Find where the given text appears and provide that cell's center as (X, Y) coordinate. 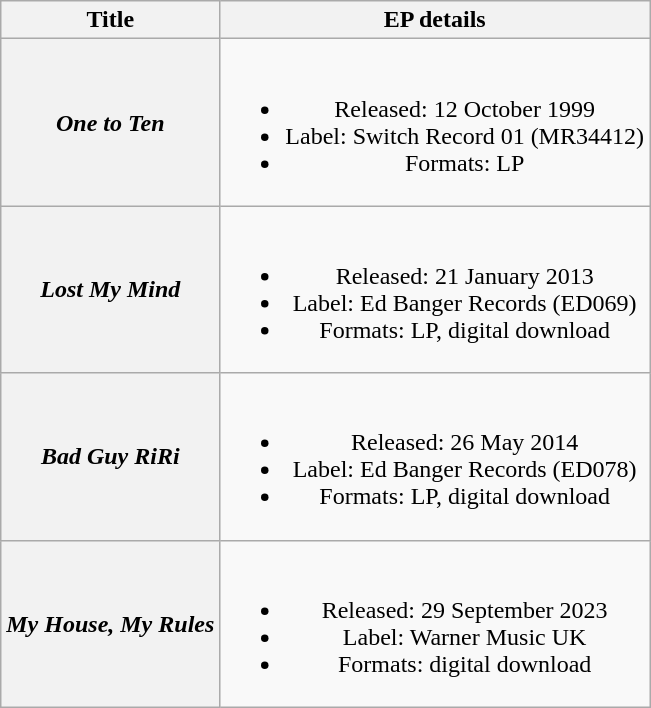
Bad Guy RiRi (110, 456)
EP details (435, 20)
Title (110, 20)
One to Ten (110, 122)
Released: 26 May 2014Label: Ed Banger Records (ED078)Formats: LP, digital download (435, 456)
Lost My Mind (110, 290)
Released: 12 October 1999Label: Switch Record 01 (MR34412)Formats: LP (435, 122)
My House, My Rules (110, 624)
Released: 29 September 2023Label: Warner Music UKFormats: digital download (435, 624)
Released: 21 January 2013Label: Ed Banger Records (ED069)Formats: LP, digital download (435, 290)
